Detect which cell encompasses the target text, then output its [X, Y] center coordinate. 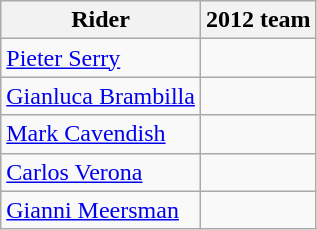
Mark Cavendish [101, 134]
2012 team [258, 20]
Carlos Verona [101, 172]
Gianluca Brambilla [101, 96]
Pieter Serry [101, 58]
Rider [101, 20]
Gianni Meersman [101, 210]
